Provide the [x, y] coordinate of the cell's center where the given text is located.  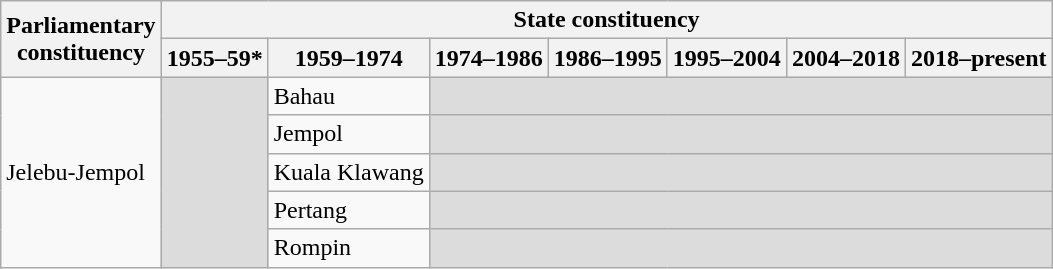
Jempol [348, 134]
State constituency [606, 20]
2004–2018 [846, 58]
1986–1995 [608, 58]
2018–present [978, 58]
1959–1974 [348, 58]
1995–2004 [726, 58]
Rompin [348, 248]
1974–1986 [488, 58]
1955–59* [214, 58]
Jelebu-Jempol [81, 172]
Parliamentaryconstituency [81, 39]
Pertang [348, 210]
Kuala Klawang [348, 172]
Bahau [348, 96]
